Return the [x, y] coordinate for the center point of the cell that contains the specified text.  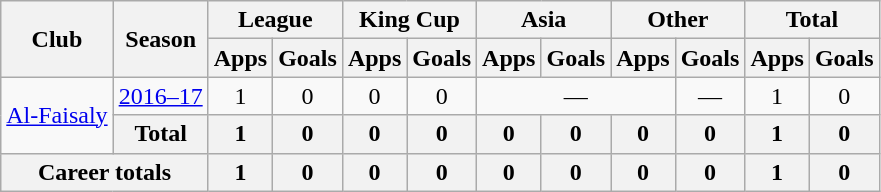
Career totals [104, 172]
Other [678, 20]
Asia [544, 20]
King Cup [409, 20]
Season [160, 39]
2016–17 [160, 96]
League [275, 20]
Club [57, 39]
Al-Faisaly [57, 115]
